For the text-containing cell, return its midpoint in [x, y] coordinate format. 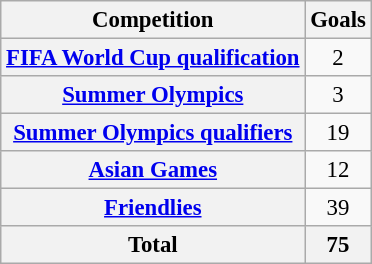
Summer Olympics qualifiers [153, 133]
Asian Games [153, 170]
Competition [153, 20]
19 [338, 133]
75 [338, 245]
39 [338, 208]
Goals [338, 20]
2 [338, 58]
Friendlies [153, 208]
Summer Olympics [153, 95]
12 [338, 170]
3 [338, 95]
Total [153, 245]
FIFA World Cup qualification [153, 58]
